Pinpoint the cell where the given text exists, returning its (x, y) midpoint coordinate. 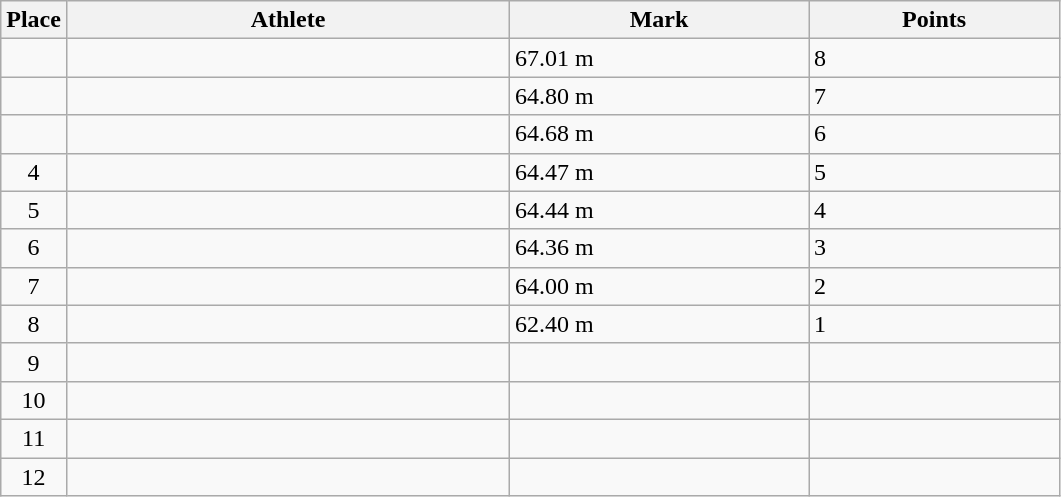
10 (34, 400)
64.80 m (660, 96)
12 (34, 477)
2 (934, 286)
62.40 m (660, 324)
3 (934, 248)
11 (34, 438)
64.47 m (660, 172)
Athlete (288, 20)
1 (934, 324)
67.01 m (660, 58)
Place (34, 20)
Points (934, 20)
64.44 m (660, 210)
Mark (660, 20)
64.68 m (660, 134)
9 (34, 362)
64.00 m (660, 286)
64.36 m (660, 248)
